Detect which cell encompasses the target text, then output its (X, Y) center coordinate. 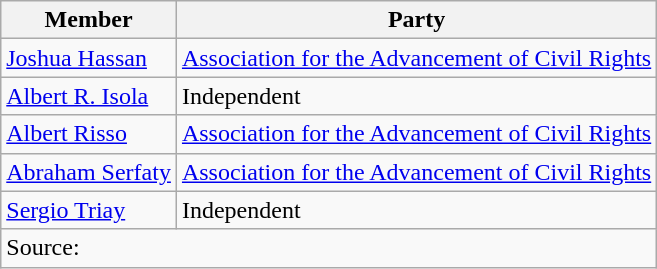
Member (89, 20)
Joshua Hassan (89, 58)
Sergio Triay (89, 210)
Source: (329, 248)
Albert R. Isola (89, 96)
Albert Risso (89, 134)
Party (416, 20)
Abraham Serfaty (89, 172)
